Return the [X, Y] coordinate for the center point of the cell that contains the specified text.  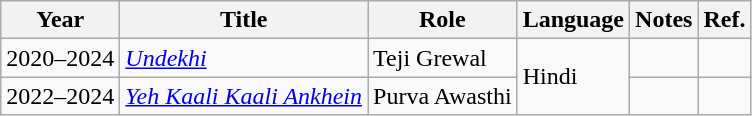
2022–2024 [60, 96]
2020–2024 [60, 58]
Teji Grewal [443, 58]
Yeh Kaali Kaali Ankhein [244, 96]
Purva Awasthi [443, 96]
Hindi [573, 77]
Role [443, 20]
Ref. [724, 20]
Undekhi [244, 58]
Year [60, 20]
Notes [664, 20]
Title [244, 20]
Language [573, 20]
